Find where the given text appears and provide that cell's center as [x, y] coordinate. 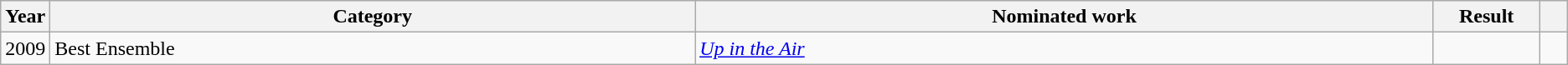
Best Ensemble [373, 48]
Nominated work [1065, 17]
Category [373, 17]
Up in the Air [1065, 48]
Year [25, 17]
2009 [25, 48]
Result [1486, 17]
